Search for the cell housing the specified text and yield its (x, y) center coordinate. 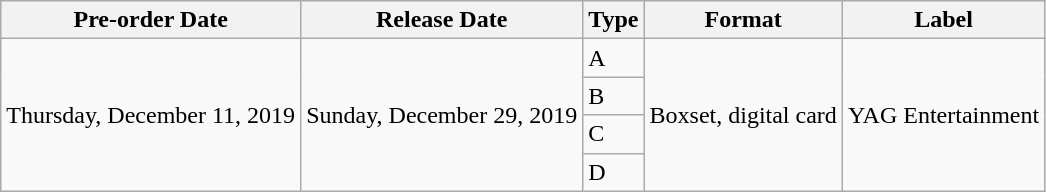
C (614, 134)
Release Date (442, 20)
YAG Entertainment (943, 115)
Pre-order Date (151, 20)
Type (614, 20)
B (614, 96)
A (614, 58)
Boxset, digital card (743, 115)
Thursday, December 11, 2019 (151, 115)
Label (943, 20)
D (614, 172)
Format (743, 20)
Sunday, December 29, 2019 (442, 115)
